Return the [x, y] coordinate for the center point of the cell that contains the specified text.  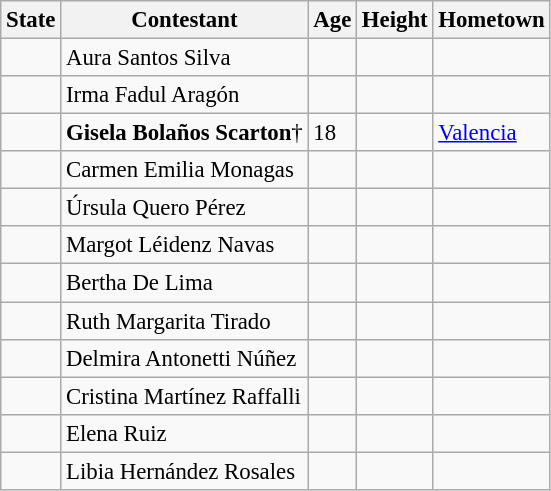
Ruth Margarita Tirado [184, 321]
Contestant [184, 20]
Hometown [492, 20]
Height [395, 20]
Elena Ruiz [184, 433]
Valencia [492, 133]
18 [332, 133]
Carmen Emilia Monagas [184, 170]
Gisela Bolaños Scarton† [184, 133]
Cristina Martínez Raffalli [184, 396]
State [31, 20]
Irma Fadul Aragón [184, 95]
Úrsula Quero Pérez [184, 208]
Libia Hernández Rosales [184, 471]
Bertha De Lima [184, 283]
Age [332, 20]
Aura Santos Silva [184, 58]
Margot Léidenz Navas [184, 245]
Delmira Antonetti Núñez [184, 358]
